Identify which cell holds the provided text, then report its [X, Y] central coordinate. 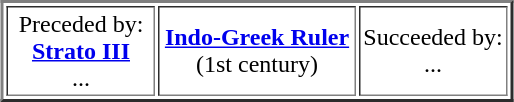
Preceded by:Strato III... [81, 51]
Indo-Greek Ruler(1st century) [257, 51]
Succeeded by:... [433, 51]
